For the text-containing cell, return its midpoint in (X, Y) coordinate format. 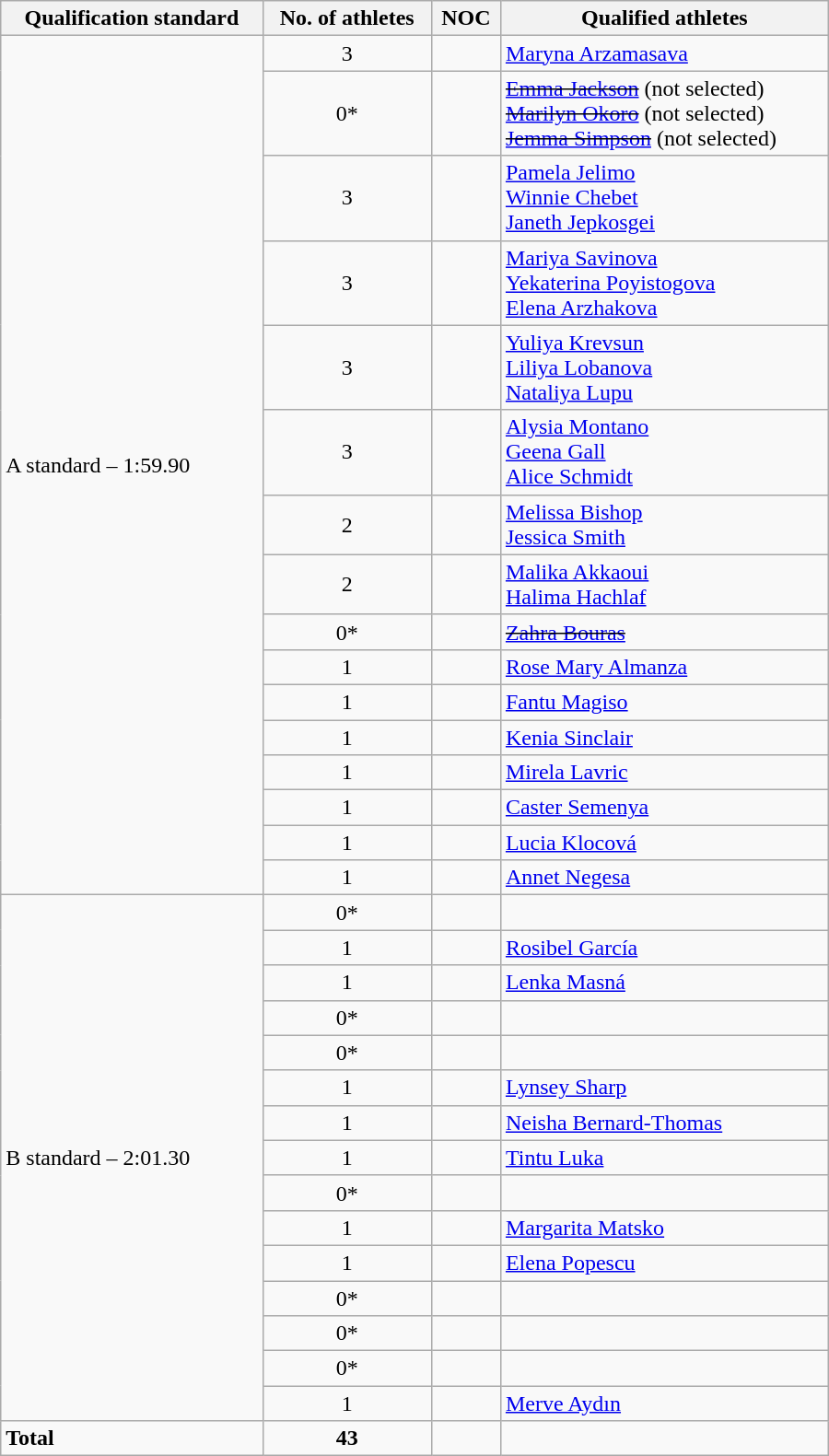
Caster Semenya (664, 808)
Tintu Luka (664, 1158)
Lynsey Sharp (664, 1088)
Zahra Bouras (664, 632)
Mirela Lavric (664, 773)
NOC (466, 18)
Margarita Matsko (664, 1228)
Pamela Jelimo Winnie Chebet Janeth Jepkosgei (664, 198)
Annet Negesa (664, 878)
Qualification standard (132, 18)
Lucia Klocová (664, 843)
Merve Aydın (664, 1404)
Neisha Bernard-Thomas (664, 1123)
Elena Popescu (664, 1263)
43 (346, 1439)
Rosibel García (664, 948)
Qualified athletes (664, 18)
Yuliya KrevsunLiliya LobanovaNataliya Lupu (664, 367)
Kenia Sinclair (664, 738)
A standard – 1:59.90 (132, 466)
Lenka Masná (664, 983)
Mariya SavinovaYekaterina PoyistogovaElena Arzhakova (664, 283)
Malika AkkaouiHalima Hachlaf (664, 584)
Maryna Arzamasava (664, 53)
Melissa BishopJessica Smith (664, 525)
Alysia MontanoGeena GallAlice Schmidt (664, 452)
Emma Jackson (not selected) Marilyn Okoro (not selected) Jemma Simpson (not selected) (664, 113)
No. of athletes (346, 18)
Total (132, 1439)
B standard – 2:01.30 (132, 1159)
Rose Mary Almanza (664, 667)
Fantu Magiso (664, 702)
